Determine the [x, y] coordinate at the center of the cell enclosing the given text.  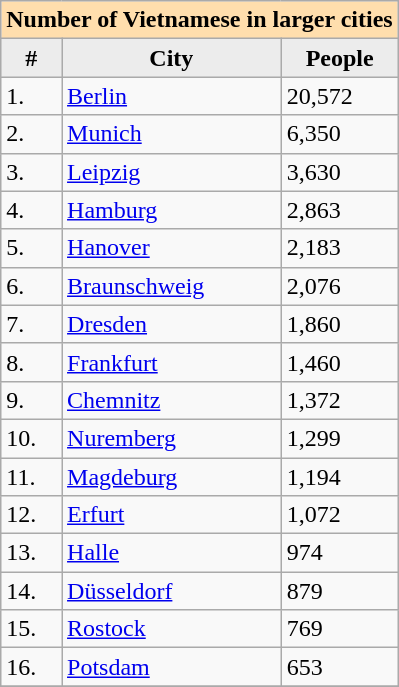
Hanover [172, 248]
9. [32, 400]
2,183 [340, 248]
Dresden [172, 324]
Berlin [172, 96]
15. [32, 629]
Number of Vietnamese in larger cities [200, 20]
12. [32, 515]
Potsdam [172, 667]
Nuremberg [172, 438]
Halle [172, 553]
1,372 [340, 400]
8. [32, 362]
10. [32, 438]
# [32, 58]
974 [340, 553]
Frankfurt [172, 362]
653 [340, 667]
1,860 [340, 324]
2,863 [340, 210]
16. [32, 667]
879 [340, 591]
5. [32, 248]
Braunschweig [172, 286]
6. [32, 286]
1,072 [340, 515]
Munich [172, 134]
City [172, 58]
1,194 [340, 477]
1,460 [340, 362]
11. [32, 477]
Leipzig [172, 172]
1,299 [340, 438]
7. [32, 324]
Magdeburg [172, 477]
People [340, 58]
Erfurt [172, 515]
769 [340, 629]
Hamburg [172, 210]
3,630 [340, 172]
2,076 [340, 286]
3. [32, 172]
4. [32, 210]
Rostock [172, 629]
6,350 [340, 134]
14. [32, 591]
Düsseldorf [172, 591]
20,572 [340, 96]
2. [32, 134]
Chemnitz [172, 400]
13. [32, 553]
1. [32, 96]
